Pinpoint the cell where the given text exists, returning its (x, y) midpoint coordinate. 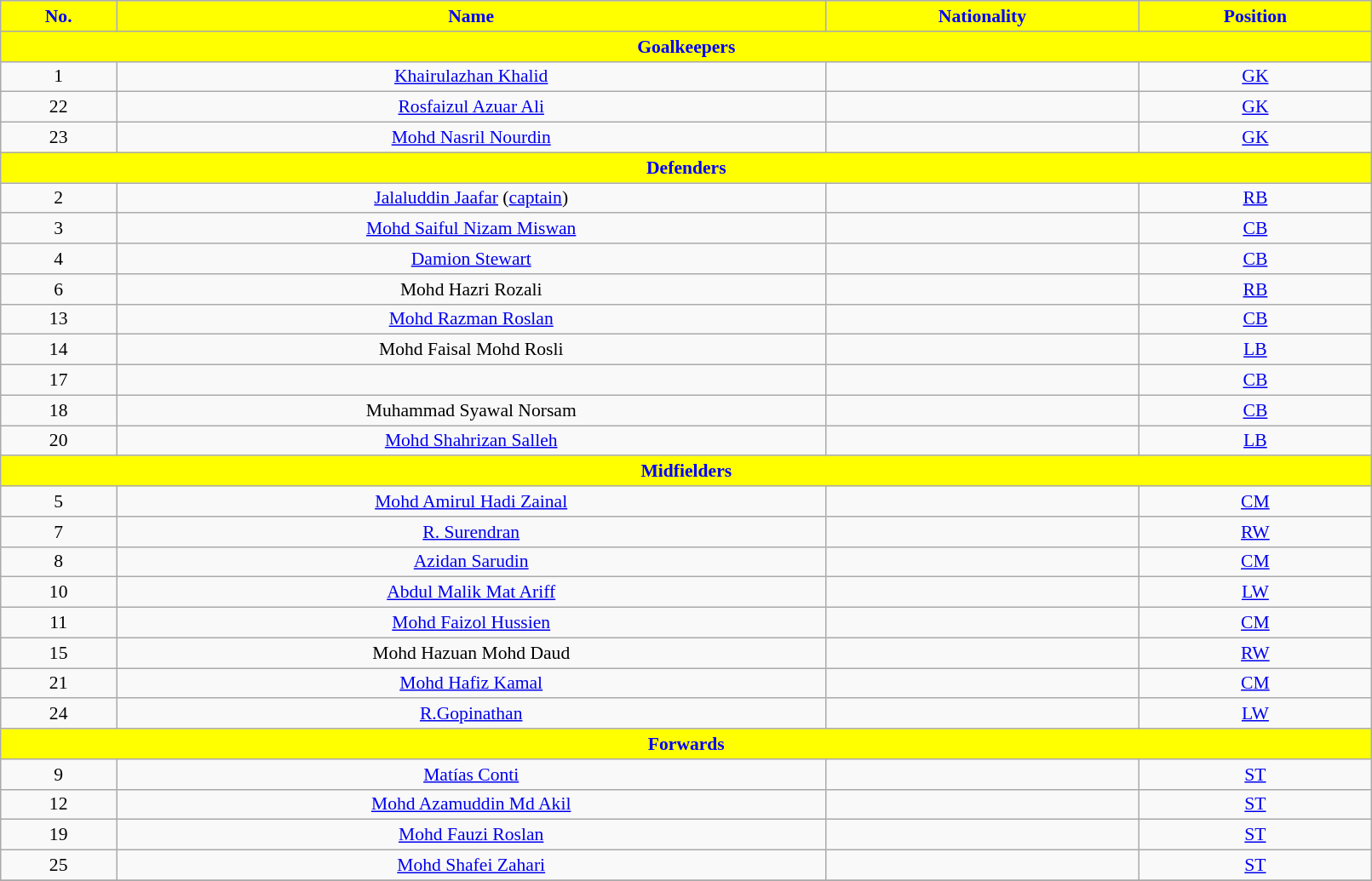
Azidan Sarudin (472, 562)
10 (59, 592)
Mohd Fauzi Roslan (472, 835)
Mohd Shafei Zahari (472, 866)
9 (59, 775)
2 (59, 198)
3 (59, 229)
Mohd Amirul Hadi Zainal (472, 501)
Defenders (686, 168)
Muhammad Syawal Norsam (472, 410)
Mohd Saiful Nizam Miswan (472, 229)
15 (59, 653)
Goalkeepers (686, 47)
Matías Conti (472, 775)
Mohd Shahrizan Salleh (472, 441)
Rosfaizul Azuar Ali (472, 107)
13 (59, 319)
4 (59, 259)
Mohd Hazri Rozali (472, 289)
6 (59, 289)
20 (59, 441)
22 (59, 107)
Mohd Faisal Mohd Rosli (472, 350)
11 (59, 623)
Mohd Hazuan Mohd Daud (472, 653)
19 (59, 835)
Damion Stewart (472, 259)
1 (59, 77)
14 (59, 350)
12 (59, 804)
Position (1255, 16)
R. Surendran (472, 532)
25 (59, 866)
Mohd Razman Roslan (472, 319)
5 (59, 501)
Nationality (983, 16)
18 (59, 410)
17 (59, 380)
R.Gopinathan (472, 714)
Mohd Nasril Nourdin (472, 138)
Mohd Faizol Hussien (472, 623)
Midfielders (686, 472)
Jalaluddin Jaafar (captain) (472, 198)
24 (59, 714)
Khairulazhan Khalid (472, 77)
8 (59, 562)
7 (59, 532)
No. (59, 16)
Mohd Azamuddin Md Akil (472, 804)
21 (59, 684)
Abdul Malik Mat Ariff (472, 592)
Forwards (686, 744)
23 (59, 138)
Name (472, 16)
Mohd Hafiz Kamal (472, 684)
